Scan for the cell matching the given text and deliver its [x, y] coordinate at center. 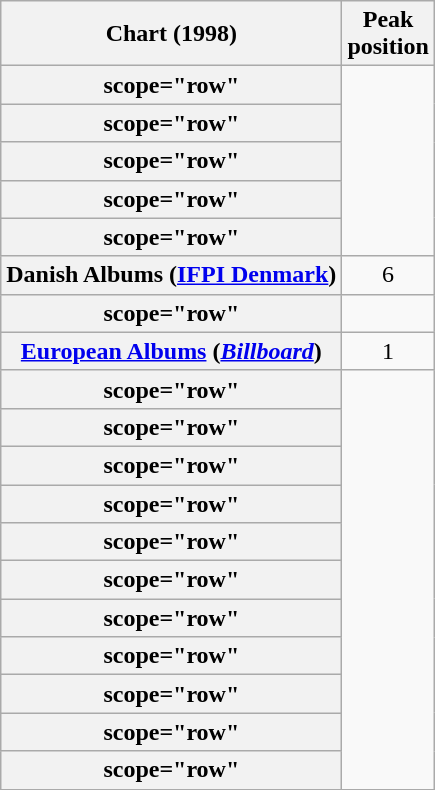
Peakposition [388, 34]
European Albums (Billboard) [172, 351]
1 [388, 351]
Chart (1998) [172, 34]
6 [388, 275]
Danish Albums (IFPI Denmark) [172, 275]
